Pinpoint the cell where the given text exists, returning its [x, y] midpoint coordinate. 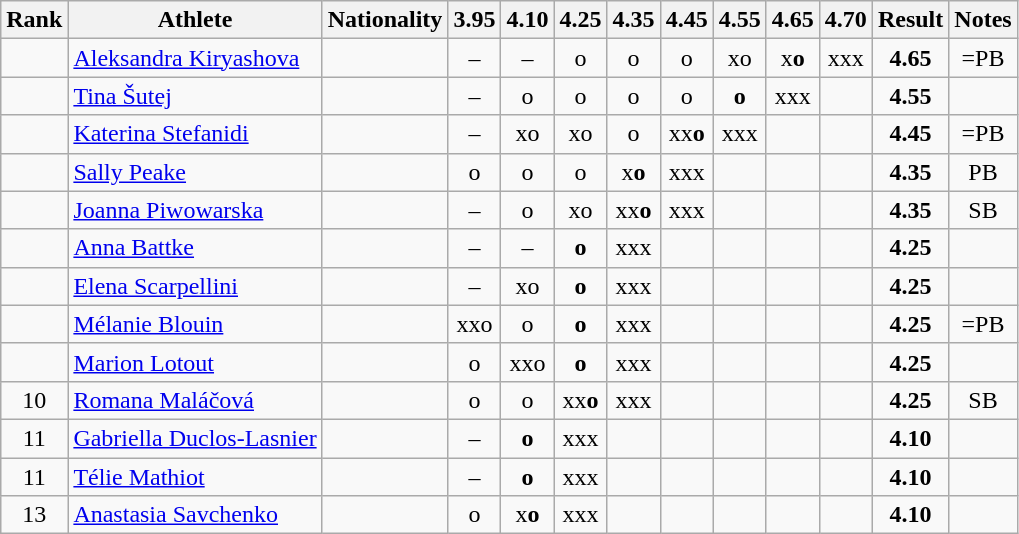
Romana Maláčová [195, 400]
13 [34, 515]
3.95 [474, 20]
4.70 [846, 20]
Télie Mathiot [195, 477]
Gabriella Duclos-Lasnier [195, 438]
PB [983, 172]
Tina Šutej [195, 96]
Aleksandra Kiryashova [195, 58]
Joanna Piwowarska [195, 210]
Result [910, 20]
Rank [34, 20]
Mélanie Blouin [195, 324]
10 [34, 400]
Notes [983, 20]
Anna Battke [195, 248]
Anastasia Savchenko [195, 515]
Elena Scarpellini [195, 286]
Nationality [385, 20]
Sally Peake [195, 172]
Athlete [195, 20]
Marion Lotout [195, 362]
Katerina Stefanidi [195, 134]
